Output the [X, Y] coordinate of the center of the cell containing the given text.  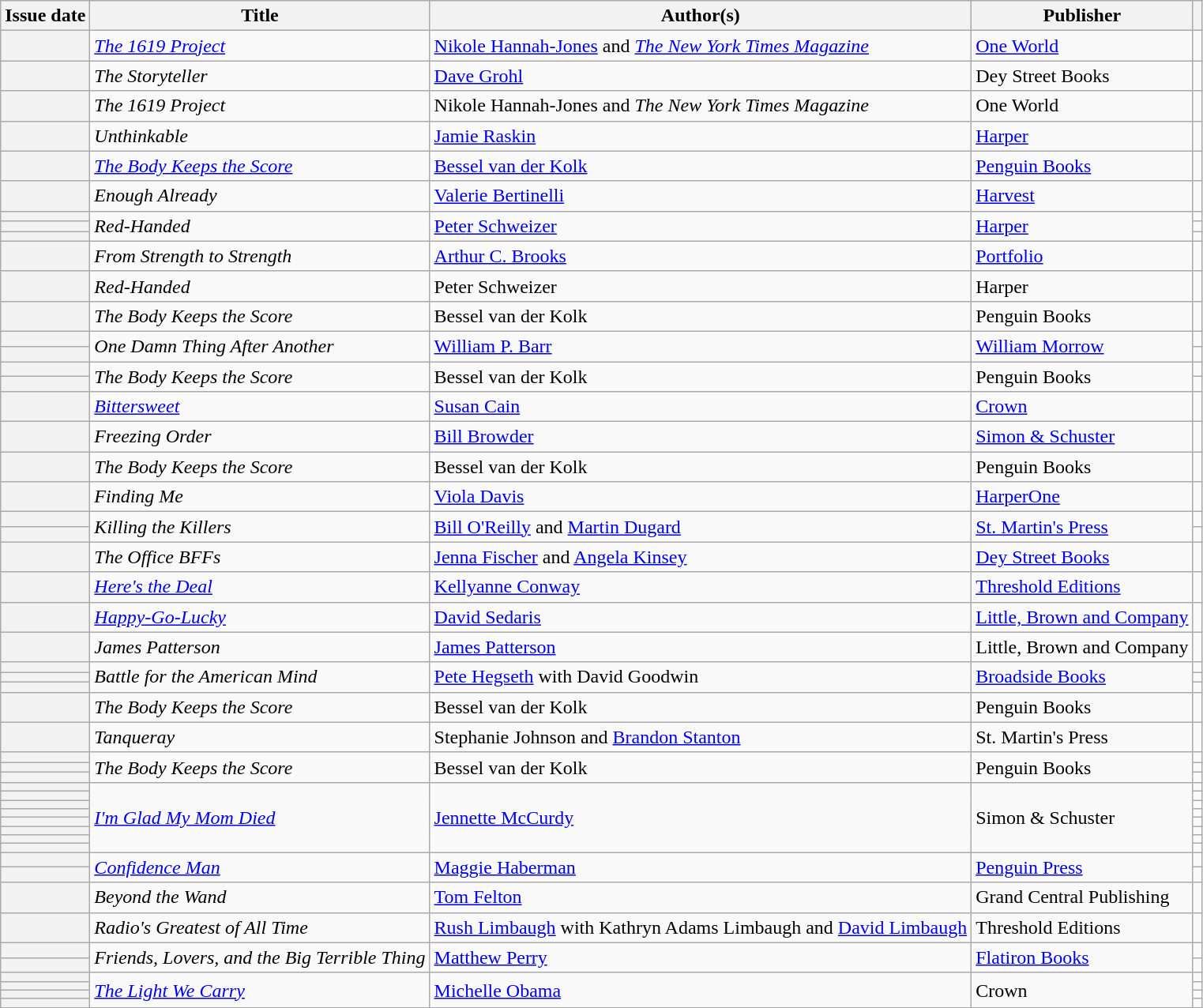
From Strength to Strength [260, 256]
Kellyanne Conway [701, 587]
David Sedaris [701, 617]
Finding Me [260, 497]
Dave Grohl [701, 76]
Stephanie Johnson and Brandon Stanton [701, 737]
Grand Central Publishing [1082, 897]
William P. Barr [701, 346]
Flatiron Books [1082, 957]
Here's the Deal [260, 587]
I'm Glad My Mom Died [260, 817]
Tom Felton [701, 897]
Tanqueray [260, 737]
One Damn Thing After Another [260, 346]
Bittersweet [260, 407]
Bill Browder [701, 437]
Publisher [1082, 16]
Enough Already [260, 196]
Harvest [1082, 196]
Maggie Haberman [701, 867]
Freezing Order [260, 437]
Radio's Greatest of All Time [260, 927]
The Office BFFs [260, 557]
Jamie Raskin [701, 136]
Susan Cain [701, 407]
Valerie Bertinelli [701, 196]
Viola Davis [701, 497]
Rush Limbaugh with Kathryn Adams Limbaugh and David Limbaugh [701, 927]
William Morrow [1082, 346]
Killing the Killers [260, 527]
Happy-Go-Lucky [260, 617]
Author(s) [701, 16]
Beyond the Wand [260, 897]
Title [260, 16]
Broadside Books [1082, 677]
Jenna Fischer and Angela Kinsey [701, 557]
Confidence Man [260, 867]
Arthur C. Brooks [701, 256]
Jennette McCurdy [701, 817]
Issue date [46, 16]
Portfolio [1082, 256]
Friends, Lovers, and the Big Terrible Thing [260, 957]
Matthew Perry [701, 957]
Unthinkable [260, 136]
Michelle Obama [701, 990]
HarperOne [1082, 497]
The Storyteller [260, 76]
Pete Hegseth with David Goodwin [701, 677]
Penguin Press [1082, 867]
The Light We Carry [260, 990]
Battle for the American Mind [260, 677]
Bill O'Reilly and Martin Dugard [701, 527]
